Return the (x, y) coordinate for the center point of the cell that contains the specified text.  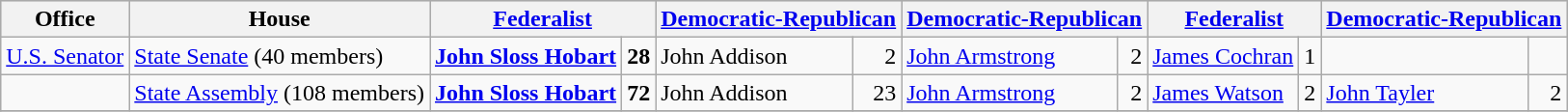
James Watson (1223, 93)
John Tayler (1425, 93)
State Assembly (108 members) (280, 93)
72 (638, 93)
House (280, 19)
James Cochran (1223, 56)
U.S. Senator (66, 56)
28 (638, 56)
1 (1310, 56)
Office (66, 19)
23 (877, 93)
State Senate (40 members) (280, 56)
